Detect which cell encompasses the target text, then output its (x, y) center coordinate. 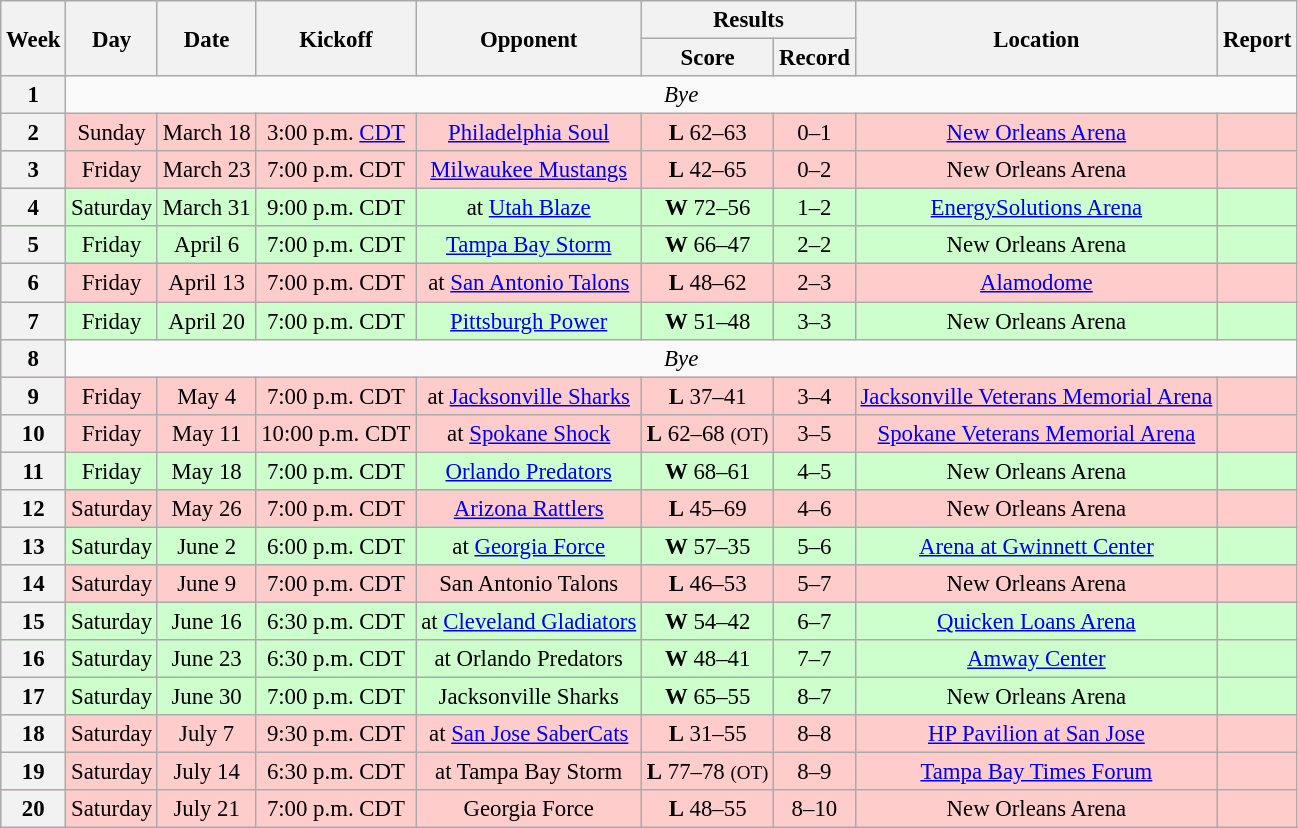
San Antonio Talons (529, 584)
April 13 (206, 283)
7 (34, 321)
Results (749, 20)
W 54–42 (708, 621)
Report (1258, 38)
March 23 (206, 170)
Alamodome (1036, 283)
8–10 (814, 809)
2–2 (814, 245)
Tampa Bay Storm (529, 245)
Milwaukee Mustangs (529, 170)
W 72–56 (708, 208)
July 21 (206, 809)
Philadelphia Soul (529, 133)
June 2 (206, 546)
9:00 p.m. CDT (336, 208)
9:30 p.m. CDT (336, 734)
HP Pavilion at San Jose (1036, 734)
8–8 (814, 734)
at Georgia Force (529, 546)
July 14 (206, 772)
W 68–61 (708, 471)
Date (206, 38)
at San Antonio Talons (529, 283)
at Utah Blaze (529, 208)
Kickoff (336, 38)
Amway Center (1036, 659)
at Spokane Shock (529, 433)
Jacksonville Sharks (529, 697)
Week (34, 38)
Score (708, 58)
11 (34, 471)
W 51–48 (708, 321)
L 48–62 (708, 283)
May 4 (206, 396)
June 23 (206, 659)
W 48–41 (708, 659)
at Cleveland Gladiators (529, 621)
6 (34, 283)
Day (112, 38)
3:00 p.m. CDT (336, 133)
at Jacksonville Sharks (529, 396)
13 (34, 546)
June 30 (206, 697)
3–3 (814, 321)
Spokane Veterans Memorial Arena (1036, 433)
5–6 (814, 546)
5 (34, 245)
L 46–53 (708, 584)
4 (34, 208)
3–5 (814, 433)
0–2 (814, 170)
at San Jose SaberCats (529, 734)
8–9 (814, 772)
Record (814, 58)
4–5 (814, 471)
W 57–35 (708, 546)
W 66–47 (708, 245)
at Orlando Predators (529, 659)
8–7 (814, 697)
5–7 (814, 584)
April 6 (206, 245)
Sunday (112, 133)
20 (34, 809)
Georgia Force (529, 809)
Arizona Rattlers (529, 509)
18 (34, 734)
2–3 (814, 283)
Location (1036, 38)
10:00 p.m. CDT (336, 433)
EnergySolutions Arena (1036, 208)
May 11 (206, 433)
16 (34, 659)
Orlando Predators (529, 471)
8 (34, 358)
Arena at Gwinnett Center (1036, 546)
L 77–78 (OT) (708, 772)
L 42–65 (708, 170)
6:00 p.m. CDT (336, 546)
March 18 (206, 133)
L 62–68 (OT) (708, 433)
19 (34, 772)
at Tampa Bay Storm (529, 772)
12 (34, 509)
15 (34, 621)
L 37–41 (708, 396)
17 (34, 697)
May 26 (206, 509)
June 16 (206, 621)
L 31–55 (708, 734)
Tampa Bay Times Forum (1036, 772)
1 (34, 95)
L 48–55 (708, 809)
Pittsburgh Power (529, 321)
L 62–63 (708, 133)
3 (34, 170)
June 9 (206, 584)
3–4 (814, 396)
Opponent (529, 38)
L 45–69 (708, 509)
6–7 (814, 621)
10 (34, 433)
W 65–55 (708, 697)
1–2 (814, 208)
July 7 (206, 734)
4–6 (814, 509)
9 (34, 396)
7–7 (814, 659)
April 20 (206, 321)
Quicken Loans Arena (1036, 621)
March 31 (206, 208)
0–1 (814, 133)
2 (34, 133)
Jacksonville Veterans Memorial Arena (1036, 396)
14 (34, 584)
May 18 (206, 471)
